Provide the [X, Y] coordinate of the cell's center where the given text is located.  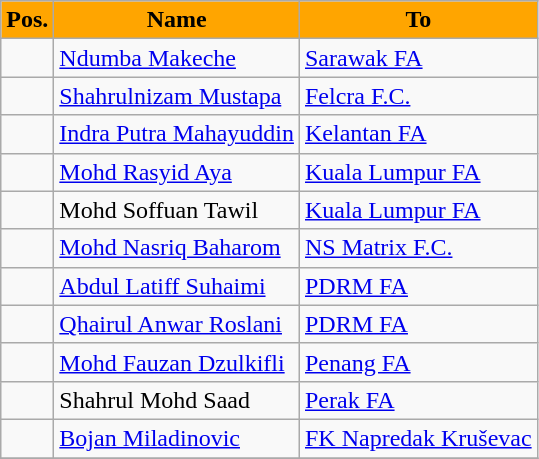
Shahrul Mohd Saad [177, 400]
Pos. [28, 20]
Mohd Nasriq Baharom [177, 248]
Perak FA [418, 400]
Qhairul Anwar Roslani [177, 324]
Bojan Miladinovic [177, 438]
Ndumba Makeche [177, 58]
Name [177, 20]
To [418, 20]
Mohd Fauzan Dzulkifli [177, 362]
Penang FA [418, 362]
NS Matrix F.C. [418, 248]
Mohd Rasyid Aya [177, 172]
Abdul Latiff Suhaimi [177, 286]
FK Napredak Kruševac [418, 438]
Kelantan FA [418, 134]
Felcra F.C. [418, 96]
Sarawak FA [418, 58]
Mohd Soffuan Tawil [177, 210]
Shahrulnizam Mustapa [177, 96]
Indra Putra Mahayuddin [177, 134]
